Output the (X, Y) coordinate of the center of the cell containing the given text.  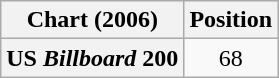
68 (231, 58)
Position (231, 20)
US Billboard 200 (92, 58)
Chart (2006) (92, 20)
